Return the [x, y] coordinate for the center point of the cell that contains the specified text.  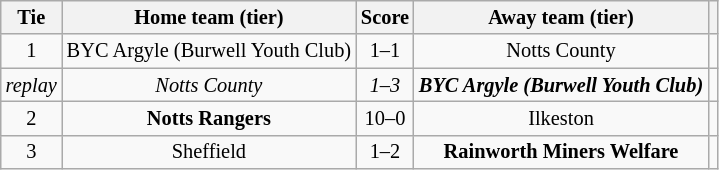
Score [385, 17]
Ilkeston [561, 118]
Tie [32, 17]
1–1 [385, 51]
2 [32, 118]
Notts Rangers [209, 118]
replay [32, 85]
1 [32, 51]
Away team (tier) [561, 17]
Sheffield [209, 152]
Rainworth Miners Welfare [561, 152]
10–0 [385, 118]
1–2 [385, 152]
3 [32, 152]
1–3 [385, 85]
Home team (tier) [209, 17]
